Locate the cell with the specified text and output its (X, Y) center coordinate. 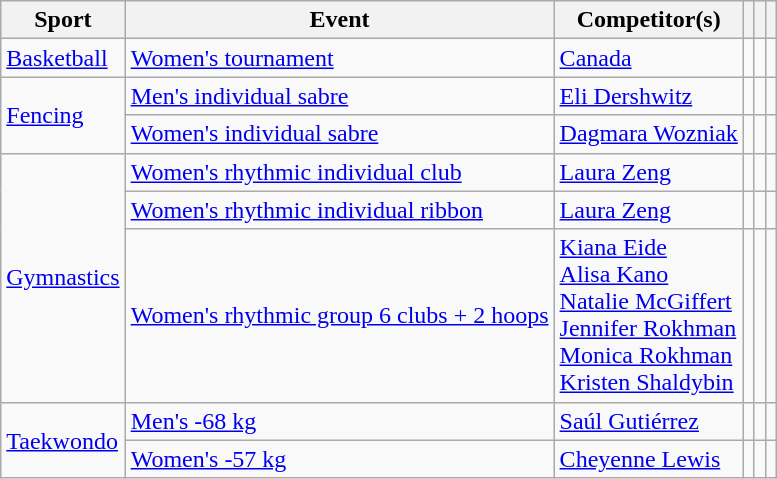
Women's tournament (340, 58)
Competitor(s) (648, 20)
Women's individual sabre (340, 134)
Women's -57 kg (340, 459)
Saúl Gutiérrez (648, 421)
Sport (63, 20)
Gymnastics (63, 278)
Women's rhythmic individual ribbon (340, 210)
Men's -68 kg (340, 421)
Dagmara Wozniak (648, 134)
Canada (648, 58)
Basketball (63, 58)
Women's rhythmic group 6 clubs + 2 hoops (340, 316)
Fencing (63, 115)
Eli Dershwitz (648, 96)
Women's rhythmic individual club (340, 172)
Cheyenne Lewis (648, 459)
Kiana EideAlisa KanoNatalie McGiffertJennifer RokhmanMonica RokhmanKristen Shaldybin (648, 316)
Taekwondo (63, 440)
Event (340, 20)
Men's individual sabre (340, 96)
